Pinpoint the cell where the given text exists, returning its [X, Y] midpoint coordinate. 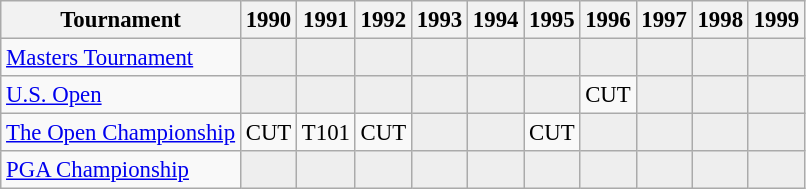
1991 [326, 20]
Tournament [121, 20]
1990 [268, 20]
1999 [776, 20]
1996 [608, 20]
U.S. Open [121, 95]
The Open Championship [121, 133]
1997 [664, 20]
Masters Tournament [121, 58]
1993 [439, 20]
PGA Championship [121, 170]
1998 [720, 20]
1995 [552, 20]
T101 [326, 133]
1994 [496, 20]
1992 [383, 20]
